Provide the [X, Y] coordinate of the cell's center where the given text is located.  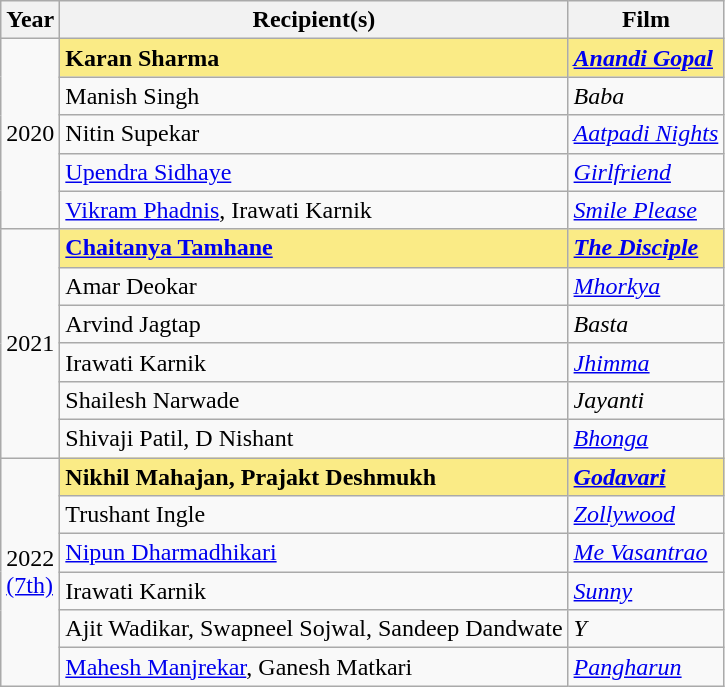
Mahesh Manjrekar, Ganesh Matkari [314, 667]
Y [646, 629]
Sunny [646, 591]
Smile Please [646, 210]
Recipient(s) [314, 20]
Mhorkya [646, 286]
Shivaji Patil, D Nishant [314, 438]
Arvind Jagtap [314, 324]
Shailesh Narwade [314, 400]
Baba [646, 96]
The Disciple [646, 248]
Me Vasantrao [646, 553]
Nitin Supekar [314, 134]
Upendra Sidhaye [314, 172]
Vikram Phadnis, Irawati Karnik [314, 210]
Basta [646, 324]
Ajit Wadikar, Swapneel Sojwal, Sandeep Dandwate [314, 629]
Jayanti [646, 400]
Karan Sharma [314, 58]
2022(7th) [30, 572]
Zollywood [646, 515]
Aatpadi Nights [646, 134]
Manish Singh [314, 96]
Girlfriend [646, 172]
Nipun Dharmadhikari [314, 553]
Pangharun [646, 667]
Jhimma [646, 362]
Trushant Ingle [314, 515]
Anandi Gopal [646, 58]
Bhonga [646, 438]
2020 [30, 134]
Chaitanya Tamhane [314, 248]
Amar Deokar [314, 286]
2021 [30, 343]
Film [646, 20]
Nikhil Mahajan, Prajakt Deshmukh [314, 477]
Year [30, 20]
Godavari [646, 477]
